Return [x, y] of the center of cell containing provided text 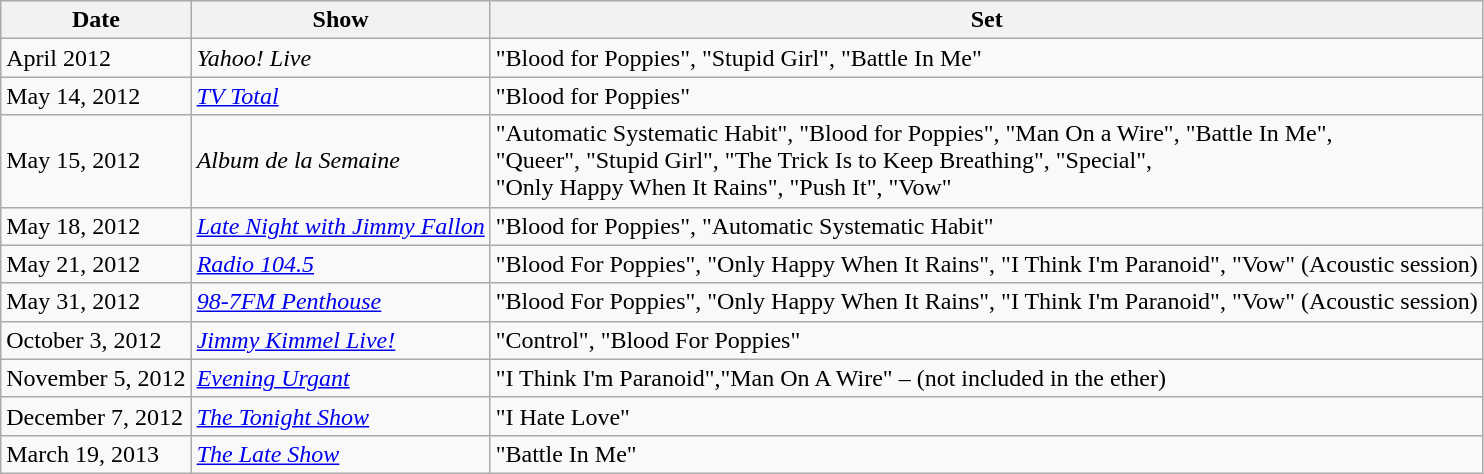
"Blood for Poppies", "Stupid Girl", "Battle In Me" [986, 58]
Evening Urgant [340, 378]
Set [986, 20]
"I Hate Love" [986, 416]
Radio 104.5 [340, 264]
Yahoo! Live [340, 58]
"Control", "Blood For Poppies" [986, 340]
TV Total [340, 96]
Late Night with Jimmy Fallon [340, 226]
"Blood for Poppies" [986, 96]
May 21, 2012 [96, 264]
October 3, 2012 [96, 340]
The Late Show [340, 454]
November 5, 2012 [96, 378]
98-7FM Penthouse [340, 302]
Date [96, 20]
"Blood for Poppies", "Automatic Systematic Habit" [986, 226]
Show [340, 20]
The Tonight Show [340, 416]
Jimmy Kimmel Live! [340, 340]
"I Think I'm Paranoid","Man On A Wire" – (not included in the ether) [986, 378]
"Battle In Me" [986, 454]
May 14, 2012 [96, 96]
March 19, 2013 [96, 454]
Album de la Semaine [340, 161]
December 7, 2012 [96, 416]
May 15, 2012 [96, 161]
April 2012 [96, 58]
May 31, 2012 [96, 302]
May 18, 2012 [96, 226]
